Return the [x, y] coordinate for the center point of the cell that contains the specified text.  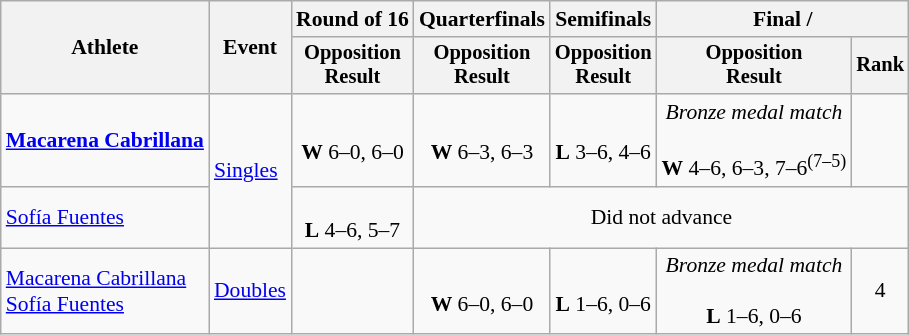
Bronze medal matchW 4–6, 6–3, 7–6(7–5) [754, 140]
L 1–6, 0–6 [604, 292]
Semifinals [604, 19]
Bronze medal matchL 1–6, 0–6 [754, 292]
Final / [783, 19]
Did not advance [662, 218]
Quarterfinals [482, 19]
Rank [880, 66]
Sofía Fuentes [105, 218]
L 4–6, 5–7 [352, 218]
Round of 16 [352, 19]
Macarena CabrillanaSofía Fuentes [105, 292]
Doubles [250, 292]
W 6–3, 6–3 [482, 140]
L 3–6, 4–6 [604, 140]
4 [880, 292]
Athlete [105, 48]
Event [250, 48]
Macarena Cabrillana [105, 140]
Singles [250, 170]
